Identify which cell holds the provided text, then report its [X, Y] central coordinate. 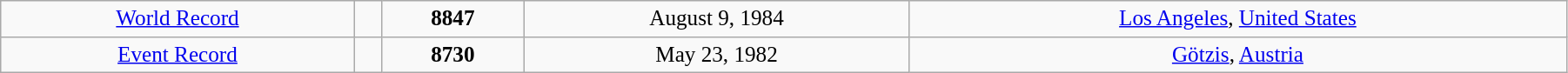
August 9, 1984 [717, 19]
World Record [178, 19]
Götzis, Austria [1237, 55]
Event Record [178, 55]
8730 [452, 55]
Los Angeles, United States [1237, 19]
8847 [452, 19]
May 23, 1982 [717, 55]
